Provide the [X, Y] coordinate of the cell's center where the given text is located.  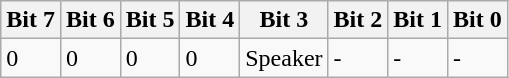
Speaker [284, 58]
Bit 0 [478, 20]
Bit 2 [358, 20]
Bit 3 [284, 20]
Bit 1 [418, 20]
Bit 4 [210, 20]
Bit 6 [90, 20]
Bit 5 [150, 20]
Bit 7 [31, 20]
